Output the [X, Y] coordinate of the center of the cell containing the given text.  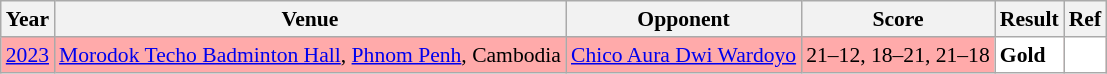
Ref [1085, 19]
Result [1030, 19]
Venue [310, 19]
Morodok Techo Badminton Hall, Phnom Penh, Cambodia [310, 55]
Chico Aura Dwi Wardoyo [684, 55]
Gold [1030, 55]
Opponent [684, 19]
Score [898, 19]
Year [28, 19]
2023 [28, 55]
21–12, 18–21, 21–18 [898, 55]
